Pinpoint the cell where the given text exists, returning its [x, y] midpoint coordinate. 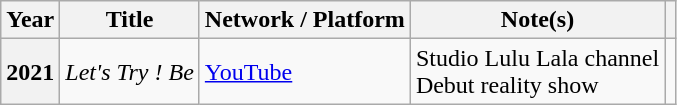
Studio Lulu Lala channelDebut reality show [537, 72]
YouTube [304, 72]
Network / Platform [304, 20]
Title [130, 20]
Year [30, 20]
2021 [30, 72]
Let's Try ! Be [130, 72]
Note(s) [537, 20]
